Return the (X, Y) coordinate for the center point of the cell that contains the specified text.  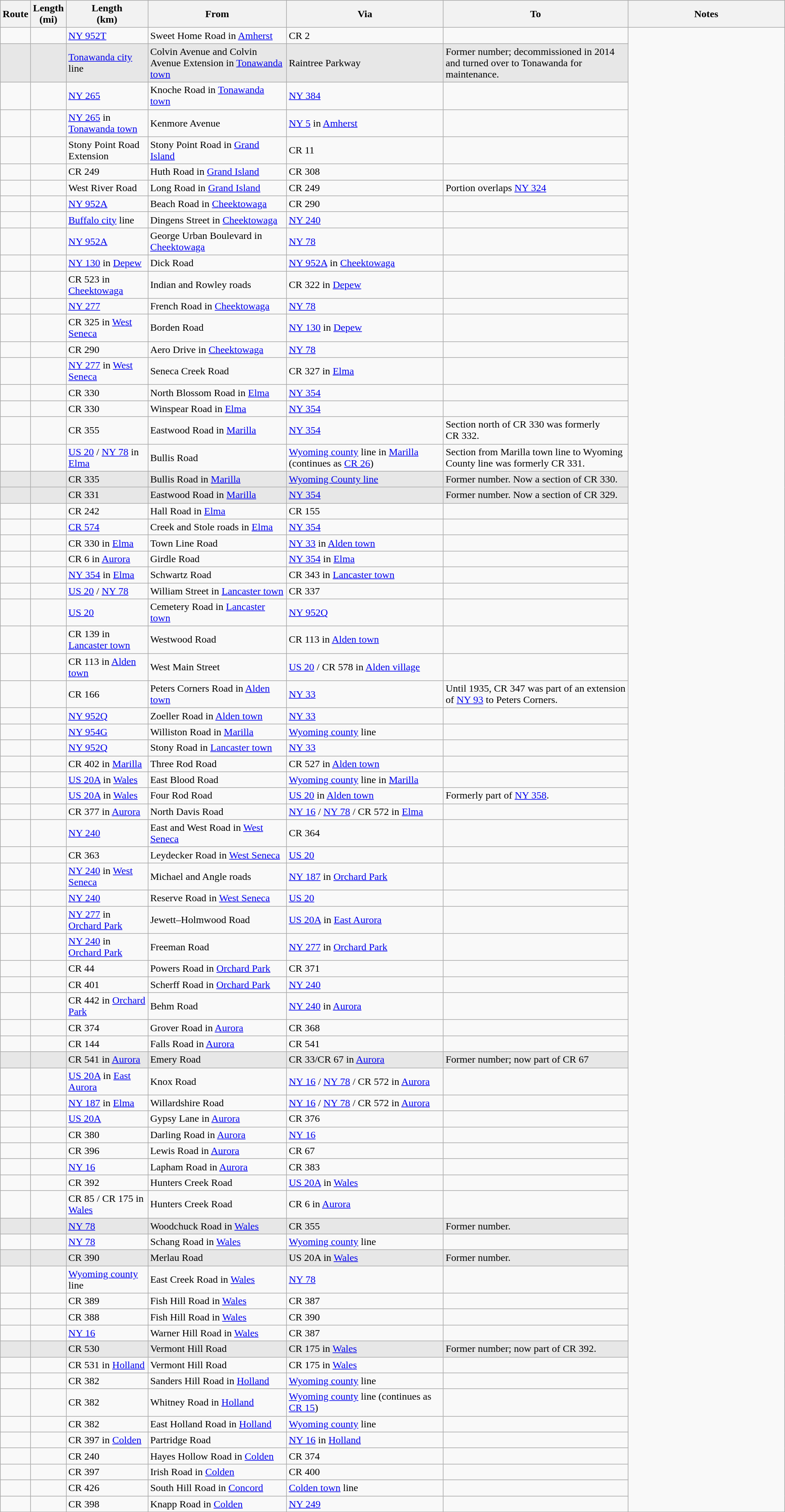
Notes (706, 14)
CR 85 / CR 175 in Wales (107, 1204)
CR 335 (107, 479)
Four Rod Road (217, 796)
CR 541 in Aurora (107, 1060)
CR 337 (365, 591)
Raintree Parkway (365, 63)
CR 33/CR 67 in Aurora (365, 1060)
Long Road in Grand Island (217, 188)
Michael and Angle roads (217, 876)
Colden town line (365, 1488)
Dick Road (217, 263)
Aero Drive in Cheektowaga (217, 350)
Leydecker Road in West Seneca (217, 855)
Beach Road in Cheektowaga (217, 204)
US 20 / NY 78 in Elma (107, 458)
From (217, 14)
Sweet Home Road in Amherst (217, 36)
CR 523 in Cheektowaga (107, 284)
Former number. Now a section of CR 330. (535, 479)
Darling Road in Aurora (217, 1135)
Lapham Road in Aurora (217, 1167)
William Street in Lancaster town (217, 591)
CR 144 (107, 1044)
Whitney Road in Holland (217, 1403)
Sanders Hill Road in Holland (217, 1381)
CR 11 (365, 150)
Via (365, 14)
NY 249 (365, 1504)
NY 265 in Tonawanda town (107, 123)
CR 322 in Depew (365, 284)
CR 155 (365, 511)
Hayes Hollow Road in Colden (217, 1456)
Knapp Road in Colden (217, 1504)
CR 139 in Lancaster town (107, 640)
George Urban Boulevard in Cheektowaga (217, 241)
CR 530 (107, 1349)
CR 400 (365, 1472)
Creek and Stole roads in Elma (217, 527)
US 20A (107, 1119)
Until 1935, CR 347 was part of an extension of NY 93 to Peters Corners. (535, 694)
CR 325 in West Seneca (107, 328)
Kenmore Avenue (217, 123)
Merlau Road (217, 1258)
Schwartz Road (217, 575)
CR 396 (107, 1151)
Grover Road in Aurora (217, 1028)
Gypsy Lane in Aurora (217, 1119)
Reserve Road in West Seneca (217, 898)
Indian and Rowley roads (217, 284)
Huth Road in Grand Island (217, 172)
North Blossom Road in Elma (217, 393)
US 20 / CR 578 in Alden village (365, 667)
Westwood Road (217, 640)
NY 952T (107, 36)
North Davis Road (217, 812)
NY 952A in Cheektowaga (365, 263)
NY 16 / NY 78 / CR 572 in Elma (365, 812)
CR 67 (365, 1151)
Hall Road in Elma (217, 511)
To (535, 14)
South Hill Road in Concord (217, 1488)
Cemetery Road in Lancaster town (217, 613)
Emery Road (217, 1060)
NY 240 in Aurora (365, 1006)
Winspear Road in Elma (217, 409)
CR 240 (107, 1456)
Scherff Road in Orchard Park (217, 985)
CR 574 (107, 527)
Bullis Road in Marilla (217, 479)
Section north of CR 330 was formerly CR 332. (535, 430)
CR 426 (107, 1488)
NY 5 in Amherst (365, 123)
Dingens Street in Cheektowaga (217, 220)
NY 384 (365, 96)
Willardshire Road (217, 1103)
CR 371 (365, 969)
CR 368 (365, 1028)
Behm Road (217, 1006)
Warner Hill Road in Wales (217, 1333)
CR 166 (107, 694)
East Blood Road (217, 780)
NY 954G (107, 732)
Section from Marilla town line to Wyoming County line was formerly CR 331. (535, 458)
CR 442 in Orchard Park (107, 1006)
CR 377 in Aurora (107, 812)
Wyoming county line in Marilla (365, 780)
CR 383 (365, 1167)
NY 265 (107, 96)
CR 330 in Elma (107, 543)
Portion overlaps NY 324 (535, 188)
US 20 / NY 78 (107, 591)
Length(km) (107, 14)
Knox Road (217, 1081)
CR 388 (107, 1317)
NY 33 in Alden town (365, 543)
CR 308 (365, 172)
Formerly part of NY 358. (535, 796)
CR 364 (365, 833)
Former number; now part of CR 67 (535, 1060)
Woodchuck Road in Wales (217, 1226)
Knoche Road in Tonawanda town (217, 96)
East Creek Road in Wales (217, 1279)
CR 242 (107, 511)
Zoeller Road in Alden town (217, 716)
Route (16, 14)
Schang Road in Wales (217, 1242)
CR 2 (365, 36)
Freeman Road (217, 947)
CR 531 in Holland (107, 1365)
Bullis Road (217, 458)
Seneca Creek Road (217, 371)
West Main Street (217, 667)
Length(mi) (48, 14)
Borden Road (217, 328)
Falls Road in Aurora (217, 1044)
Buffalo city line (107, 220)
CR 398 (107, 1504)
CR 380 (107, 1135)
Tonawanda city line (107, 63)
Stony Road in Lancaster town (217, 748)
CR 527 in Alden town (365, 764)
NY 240 in Orchard Park (107, 947)
Lewis Road in Aurora (217, 1151)
Three Rod Road (217, 764)
CR 397 in Colden (107, 1440)
Town Line Road (217, 543)
Former number. Now a section of CR 329. (535, 495)
Former number; decommissioned in 2014 and turned over to Tonawanda for maintenance. (535, 63)
Colvin Avenue and Colvin Avenue Extension in Tonawanda town (217, 63)
Former number; now part of CR 392. (535, 1349)
CR 397 (107, 1472)
CR 392 (107, 1183)
CR 327 in Elma (365, 371)
Stony Point Road in Grand Island (217, 150)
Stony Point Road Extension (107, 150)
Partridge Road (217, 1440)
West River Road (107, 188)
CR 389 (107, 1301)
CR 541 (365, 1044)
CR 343 in Lancaster town (365, 575)
NY 187 in Elma (107, 1103)
CR 331 (107, 495)
NY 277 in West Seneca (107, 371)
Jewett–Holmwood Road (217, 920)
Wyoming county line in Marilla (continues as CR 26) (365, 458)
CR 44 (107, 969)
NY 240 in West Seneca (107, 876)
CR 363 (107, 855)
Girdle Road (217, 559)
Williston Road in Marilla (217, 732)
US 20 in Alden town (365, 796)
NY 277 (107, 306)
NY 187 in Orchard Park (365, 876)
CR 401 (107, 985)
East and West Road in West Seneca (217, 833)
Irish Road in Colden (217, 1472)
East Holland Road in Holland (217, 1424)
Peters Corners Road in Alden town (217, 694)
CR 376 (365, 1119)
NY 16 in Holland (365, 1440)
Wyoming county line (continues as CR 15) (365, 1403)
French Road in Cheektowaga (217, 306)
Powers Road in Orchard Park (217, 969)
Wyoming County line (365, 479)
CR 402 in Marilla (107, 764)
